Extract the [x, y] coordinate from the center of the cell holding the provided text.  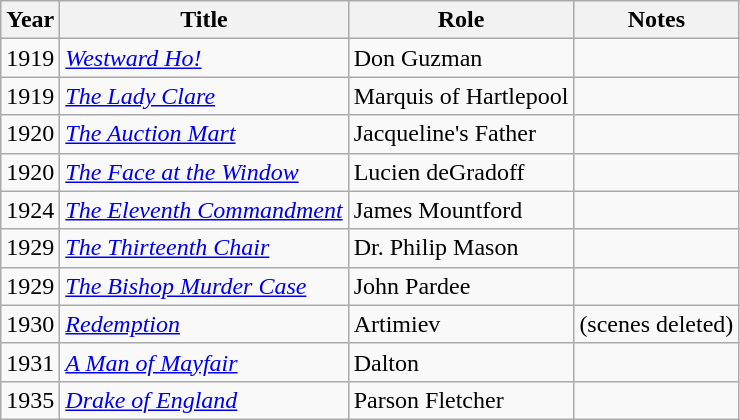
John Pardee [461, 286]
1930 [30, 324]
Title [204, 20]
The Eleventh Commandment [204, 210]
Westward Ho! [204, 58]
Dalton [461, 362]
Parson Fletcher [461, 400]
A Man of Mayfair [204, 362]
Don Guzman [461, 58]
The Lady Clare [204, 96]
The Bishop Murder Case [204, 286]
The Face at the Window [204, 172]
(scenes deleted) [656, 324]
James Mountford [461, 210]
The Thirteenth Chair [204, 248]
1931 [30, 362]
Year [30, 20]
Role [461, 20]
Marquis of Hartlepool [461, 96]
Artimiev [461, 324]
The Auction Mart [204, 134]
1935 [30, 400]
Jacqueline's Father [461, 134]
Lucien deGradoff [461, 172]
1924 [30, 210]
Drake of England [204, 400]
Notes [656, 20]
Dr. Philip Mason [461, 248]
Redemption [204, 324]
